Provide the [X, Y] coordinate of the cell's center where the given text is located.  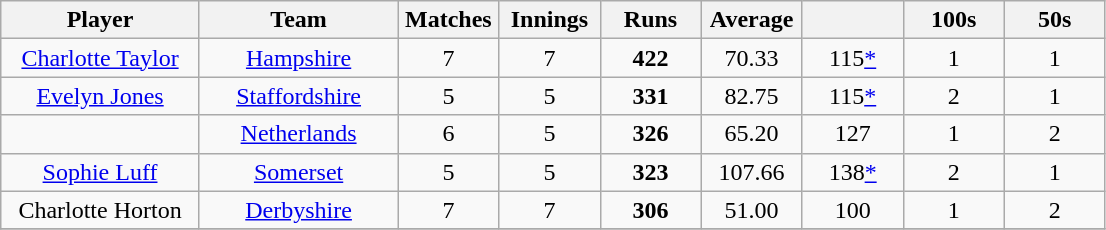
100 [852, 210]
Sophie Luff [100, 172]
138* [852, 172]
6 [448, 134]
Somerset [298, 172]
Staffordshire [298, 96]
Derbyshire [298, 210]
Average [752, 20]
Charlotte Horton [100, 210]
422 [650, 58]
65.20 [752, 134]
331 [650, 96]
Team [298, 20]
Hampshire [298, 58]
Netherlands [298, 134]
100s [954, 20]
326 [650, 134]
Innings [550, 20]
323 [650, 172]
82.75 [752, 96]
Matches [448, 20]
70.33 [752, 58]
50s [1054, 20]
107.66 [752, 172]
51.00 [752, 210]
127 [852, 134]
306 [650, 210]
Player [100, 20]
Charlotte Taylor [100, 58]
Evelyn Jones [100, 96]
Runs [650, 20]
